Return [x, y] of the center of cell containing provided text 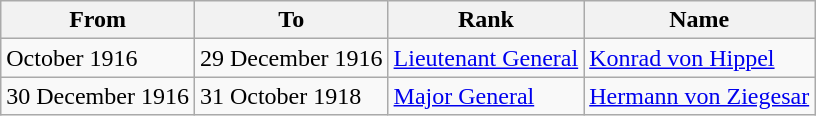
Hermann von Ziegesar [700, 96]
Name [700, 20]
Major General [486, 96]
29 December 1916 [291, 58]
To [291, 20]
October 1916 [98, 58]
Rank [486, 20]
Konrad von Hippel [700, 58]
31 October 1918 [291, 96]
From [98, 20]
Lieutenant General [486, 58]
30 December 1916 [98, 96]
